Search for the cell housing the specified text and yield its (X, Y) center coordinate. 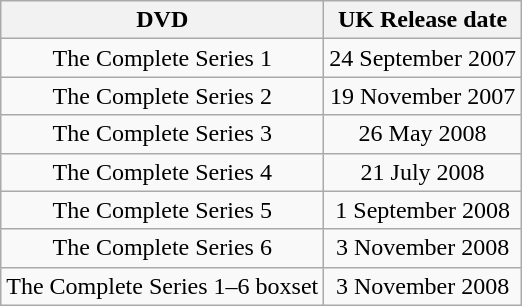
The Complete Series 6 (162, 248)
19 November 2007 (423, 96)
UK Release date (423, 20)
The Complete Series 3 (162, 134)
1 September 2008 (423, 210)
The Complete Series 1 (162, 58)
The Complete Series 1–6 boxset (162, 286)
26 May 2008 (423, 134)
The Complete Series 5 (162, 210)
DVD (162, 20)
24 September 2007 (423, 58)
The Complete Series 2 (162, 96)
21 July 2008 (423, 172)
The Complete Series 4 (162, 172)
